Pinpoint the cell where the given text exists, returning its [x, y] midpoint coordinate. 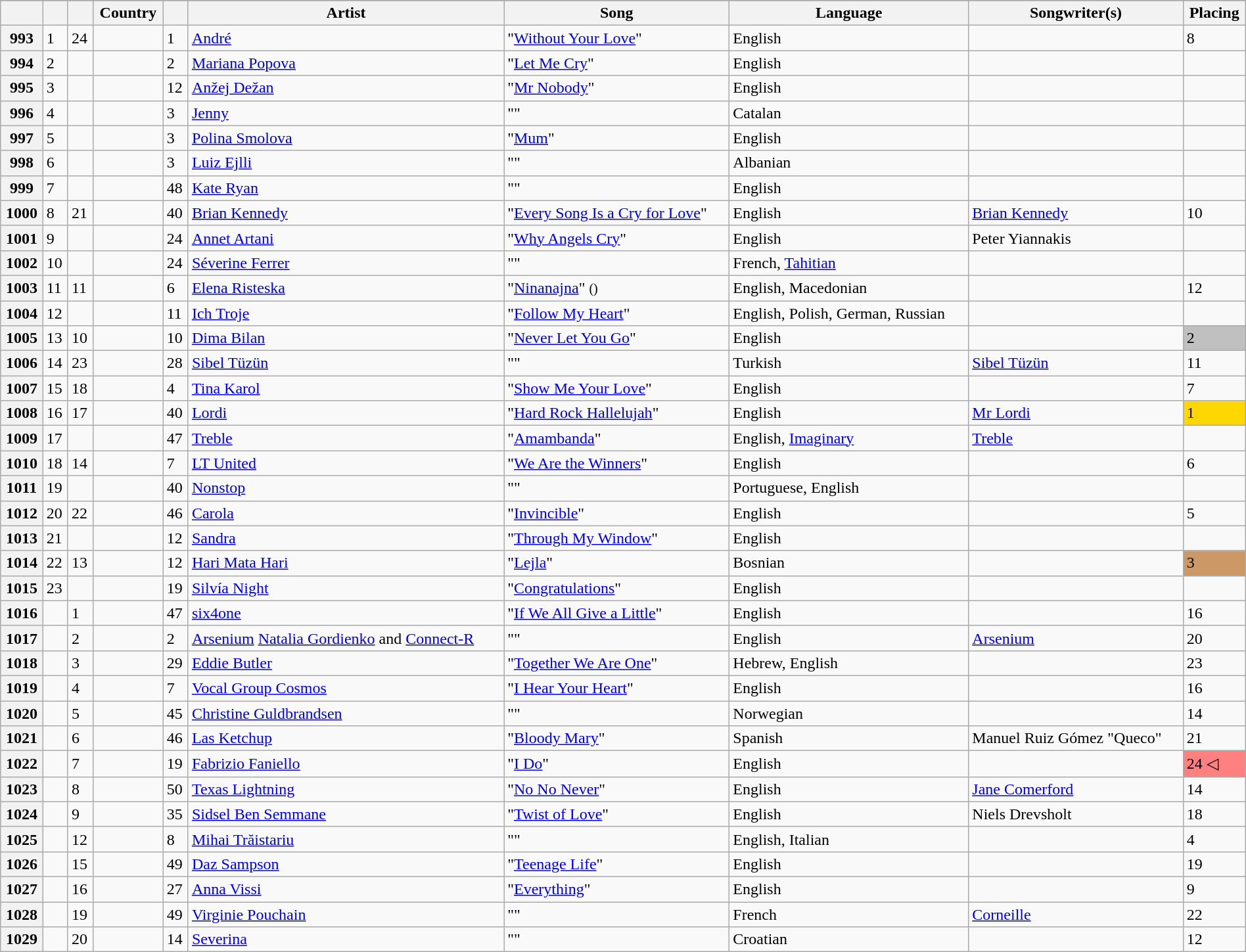
LT United [346, 463]
Tina Karol [346, 388]
Country [129, 13]
"We Are the Winners" [616, 463]
1012 [22, 513]
35 [175, 814]
998 [22, 163]
27 [175, 889]
"No No Never" [616, 789]
1026 [22, 864]
Arsenium [1076, 638]
1025 [22, 839]
1022 [22, 764]
1016 [22, 613]
994 [22, 63]
Albanian [849, 163]
Croatian [849, 940]
1028 [22, 914]
1024 [22, 814]
Dima Bilan [346, 338]
1007 [22, 388]
English, Polish, German, Russian [849, 313]
1021 [22, 738]
"Mum" [616, 138]
Séverine Ferrer [346, 263]
24 ◁ [1214, 764]
1002 [22, 263]
1006 [22, 363]
Song [616, 13]
"I Do" [616, 764]
French [849, 914]
Lordi [346, 413]
Kate Ryan [346, 188]
André [346, 38]
"I Hear Your Heart" [616, 688]
"Everything" [616, 889]
"Why Angels Cry" [616, 238]
1019 [22, 688]
1011 [22, 488]
English, Italian [849, 839]
29 [175, 663]
1004 [22, 313]
English, Macedonian [849, 288]
1009 [22, 438]
1005 [22, 338]
Language [849, 13]
"Invincible" [616, 513]
"Bloody Mary" [616, 738]
Mihai Trăistariu [346, 839]
English, Imaginary [849, 438]
Arsenium Natalia Gordienko and Connect-R [346, 638]
1018 [22, 663]
45 [175, 713]
Mr Lordi [1076, 413]
Artist [346, 13]
997 [22, 138]
Songwriter(s) [1076, 13]
Christine Guldbrandsen [346, 713]
996 [22, 113]
1013 [22, 538]
1015 [22, 588]
Polina Smolova [346, 138]
1029 [22, 940]
1017 [22, 638]
48 [175, 188]
1003 [22, 288]
Manuel Ruiz Gómez "Queco" [1076, 738]
"Mr Nobody" [616, 88]
Eddie Butler [346, 663]
Peter Yiannakis [1076, 238]
Nonstop [346, 488]
Spanish [849, 738]
Carola [346, 513]
993 [22, 38]
Daz Sampson [346, 864]
"Together We Are One" [616, 663]
Jane Comerford [1076, 789]
Sandra [346, 538]
1027 [22, 889]
1008 [22, 413]
1000 [22, 213]
French, Tahitian [849, 263]
Portuguese, English [849, 488]
Annet Artani [346, 238]
"Without Your Love" [616, 38]
Mariana Popova [346, 63]
"Congratulations" [616, 588]
six4one [346, 613]
Jenny [346, 113]
Fabrizio Faniello [346, 764]
Luiz Ejlli [346, 163]
Texas Lightning [346, 789]
Silvía Night [346, 588]
1014 [22, 563]
Ich Troje [346, 313]
28 [175, 363]
Las Ketchup [346, 738]
Elena Risteska [346, 288]
"Twist of Love" [616, 814]
1010 [22, 463]
"Follow My Heart" [616, 313]
"Teenage Life" [616, 864]
"If We All Give a Little" [616, 613]
Hebrew, English [849, 663]
"Through My Window" [616, 538]
"Show Me Your Love" [616, 388]
Severina [346, 940]
"Ninanajna" () [616, 288]
Niels Drevsholt [1076, 814]
Hari Mata Hari [346, 563]
Anžej Dežan [346, 88]
Catalan [849, 113]
Sidsel Ben Semmane [346, 814]
"Never Let You Go" [616, 338]
"Every Song Is a Cry for Love" [616, 213]
"Amambanda" [616, 438]
1020 [22, 713]
Placing [1214, 13]
Virginie Pouchain [346, 914]
"Lejla" [616, 563]
1023 [22, 789]
Norwegian [849, 713]
"Let Me Cry" [616, 63]
Turkish [849, 363]
"Hard Rock Hallelujah" [616, 413]
995 [22, 88]
Anna Vissi [346, 889]
Vocal Group Cosmos [346, 688]
50 [175, 789]
999 [22, 188]
Corneille [1076, 914]
Bosnian [849, 563]
1001 [22, 238]
